Return [X, Y] of the center of cell containing provided text 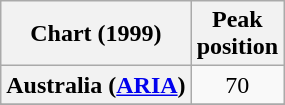
70 [237, 85]
Australia (ARIA) [96, 85]
Peakposition [237, 34]
Chart (1999) [96, 34]
